Search for the cell housing the specified text and yield its [x, y] center coordinate. 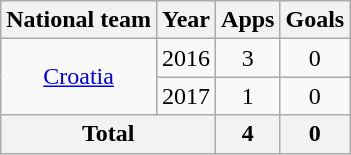
Apps [248, 20]
3 [248, 58]
4 [248, 134]
National team [79, 20]
Croatia [79, 77]
1 [248, 96]
Total [108, 134]
Year [186, 20]
2016 [186, 58]
Goals [315, 20]
2017 [186, 96]
